Output the [X, Y] coordinate of the center of the cell containing the given text.  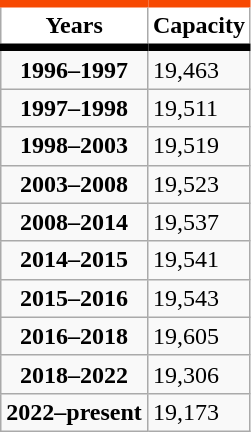
19,543 [198, 298]
2022–present [74, 412]
19,306 [198, 374]
19,605 [198, 336]
2003–2008 [74, 184]
Capacity [198, 26]
19,537 [198, 222]
19,519 [198, 146]
2018–2022 [74, 374]
1998–2003 [74, 146]
19,173 [198, 412]
19,511 [198, 108]
2008–2014 [74, 222]
2015–2016 [74, 298]
19,463 [198, 68]
19,523 [198, 184]
1997–1998 [74, 108]
2016–2018 [74, 336]
19,541 [198, 260]
1996–1997 [74, 68]
2014–2015 [74, 260]
Years [74, 26]
